Extract the (x, y) coordinate from the center of the cell holding the provided text.  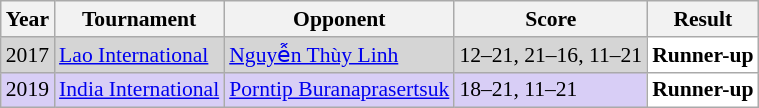
India International (139, 90)
Tournament (139, 19)
Porntip Buranaprasertsuk (339, 90)
Lao International (139, 55)
Opponent (339, 19)
Score (550, 19)
Result (702, 19)
2017 (28, 55)
18–21, 11–21 (550, 90)
Year (28, 19)
2019 (28, 90)
Nguyễn Thùy Linh (339, 55)
12–21, 21–16, 11–21 (550, 55)
